Identify which cell holds the provided text, then report its [X, Y] central coordinate. 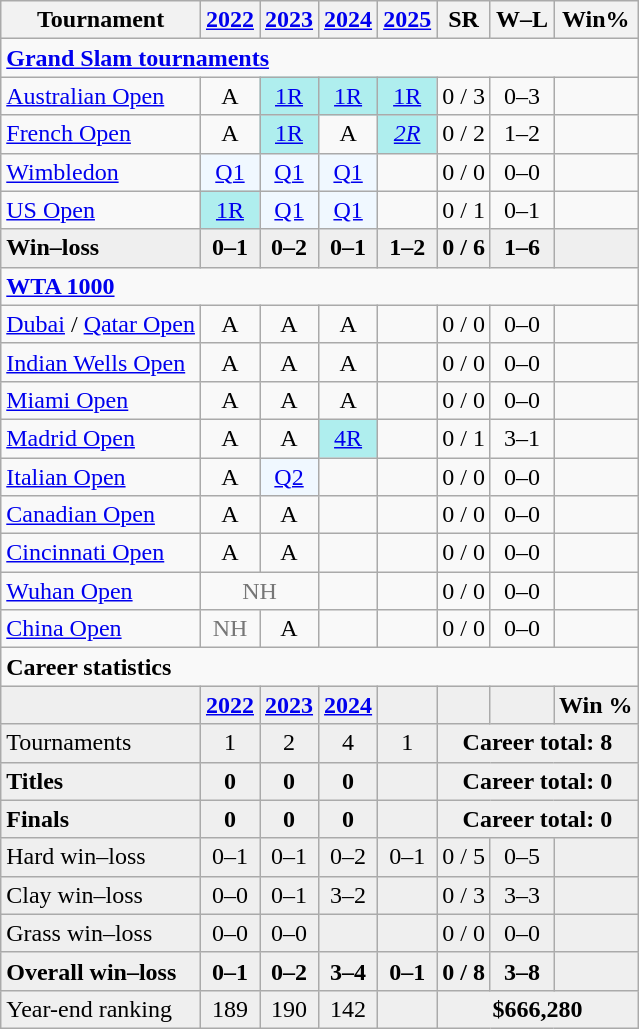
$666,280 [538, 1009]
Cincinnati Open [101, 553]
0–3 [522, 96]
0 / 2 [464, 134]
W–L [522, 20]
Italian Open [101, 477]
0 / 8 [464, 971]
Indian Wells Open [101, 362]
3–4 [348, 971]
Win% [596, 20]
2025 [408, 20]
3–2 [348, 895]
Q2 [290, 477]
Hard win–loss [101, 857]
189 [230, 1009]
Wimbledon [101, 172]
SR [464, 20]
4 [348, 743]
Tournament [101, 20]
Canadian Open [101, 515]
Titles [101, 781]
190 [290, 1009]
Clay win–loss [101, 895]
3–3 [522, 895]
Grand Slam tournaments [320, 58]
1–6 [522, 248]
Grass win–loss [101, 933]
142 [348, 1009]
Overall win–loss [101, 971]
French Open [101, 134]
Dubai / Qatar Open [101, 324]
0–5 [522, 857]
Year-end ranking [101, 1009]
US Open [101, 210]
Finals [101, 819]
2R [408, 134]
3–1 [522, 438]
Win–loss [101, 248]
2 [290, 743]
Career total: 8 [538, 743]
Wuhan Open [101, 591]
Madrid Open [101, 438]
Career statistics [320, 667]
WTA 1000 [320, 286]
China Open [101, 629]
Australian Open [101, 96]
0 / 5 [464, 857]
Miami Open [101, 400]
4R [348, 438]
3–8 [522, 971]
Tournaments [101, 743]
Win % [596, 705]
0 / 6 [464, 248]
